Pinpoint the cell where the given text exists, returning its [x, y] midpoint coordinate. 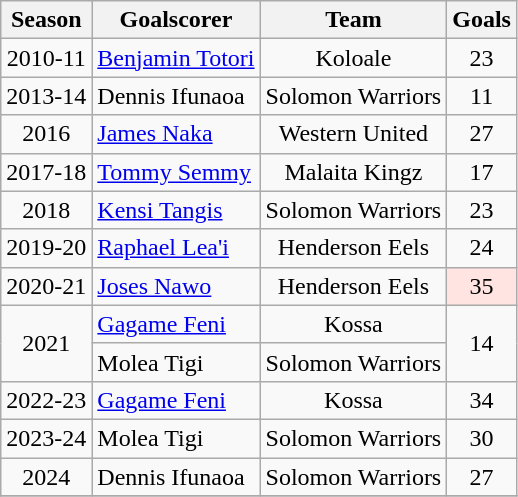
14 [482, 343]
Malaita Kingz [354, 172]
17 [482, 172]
Western United [354, 134]
James Naka [176, 134]
2017-18 [46, 172]
24 [482, 248]
35 [482, 286]
2021 [46, 343]
2013-14 [46, 96]
Kensi Tangis [176, 210]
2022-23 [46, 400]
Tommy Semmy [176, 172]
Team [354, 20]
2024 [46, 477]
Joses Nawo [176, 286]
Goals [482, 20]
30 [482, 438]
2010-11 [46, 58]
Goalscorer [176, 20]
2018 [46, 210]
Benjamin Totori [176, 58]
Raphael Lea'i [176, 248]
34 [482, 400]
Koloale [354, 58]
2020-21 [46, 286]
2019-20 [46, 248]
2016 [46, 134]
2023-24 [46, 438]
Season [46, 20]
11 [482, 96]
